Pinpoint the cell where the given text exists, returning its (x, y) midpoint coordinate. 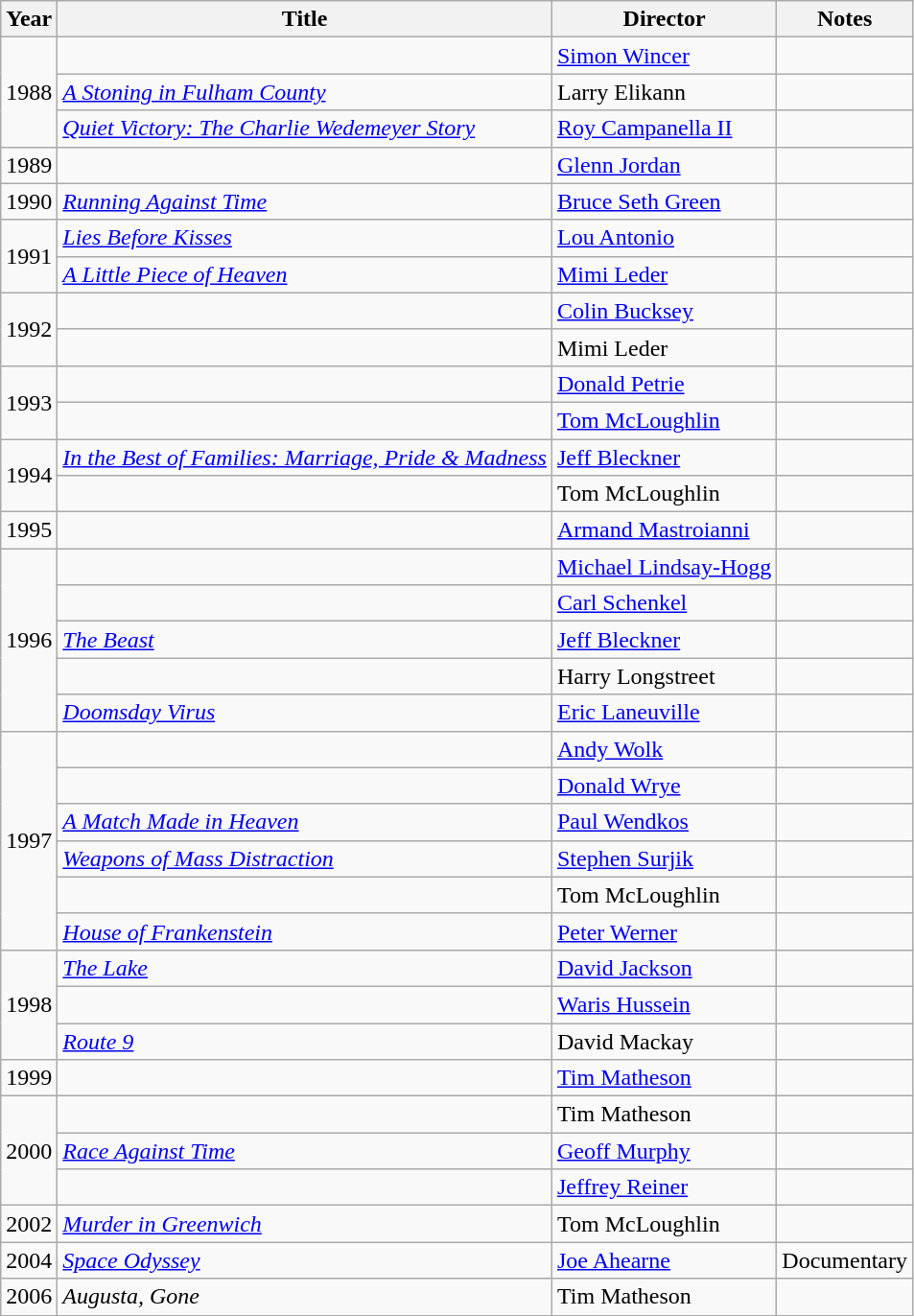
2004 (29, 1260)
Paul Wendkos (664, 822)
1998 (29, 1004)
Joe Ahearne (664, 1260)
Harry Longstreet (664, 676)
A Stoning in Fulham County (305, 92)
Stephen Surjik (664, 858)
Director (664, 19)
1993 (29, 402)
Roy Campanella II (664, 129)
Quiet Victory: The Charlie Wedemeyer Story (305, 129)
Larry Elikann (664, 92)
Peter Werner (664, 931)
Waris Hussein (664, 1004)
The Beast (305, 640)
Simon Wincer (664, 56)
Jeffrey Reiner (664, 1187)
A Match Made in Heaven (305, 822)
In the Best of Families: Marriage, Pride & Madness (305, 458)
Race Against Time (305, 1151)
Armand Mastroianni (664, 530)
David Jackson (664, 968)
1994 (29, 476)
Doomsday Virus (305, 713)
Colin Bucksey (664, 311)
Space Odyssey (305, 1260)
Route 9 (305, 1041)
Michael Lindsay-Hogg (664, 567)
Glenn Jordan (664, 165)
Augusta, Gone (305, 1297)
2002 (29, 1224)
1991 (29, 256)
Murder in Greenwich (305, 1224)
1999 (29, 1078)
1992 (29, 329)
1990 (29, 201)
Notes (845, 19)
Title (305, 19)
Donald Petrie (664, 384)
2006 (29, 1297)
Running Against Time (305, 201)
1995 (29, 530)
Carl Schenkel (664, 603)
Bruce Seth Green (664, 201)
David Mackay (664, 1041)
Lou Antonio (664, 238)
1996 (29, 640)
A Little Piece of Heaven (305, 274)
Year (29, 19)
1988 (29, 92)
House of Frankenstein (305, 931)
Lies Before Kisses (305, 238)
Weapons of Mass Distraction (305, 858)
Andy Wolk (664, 749)
1989 (29, 165)
1997 (29, 840)
2000 (29, 1151)
Documentary (845, 1260)
The Lake (305, 968)
Eric Laneuville (664, 713)
Donald Wrye (664, 786)
Geoff Murphy (664, 1151)
